Return [x, y] of the center of cell containing provided text 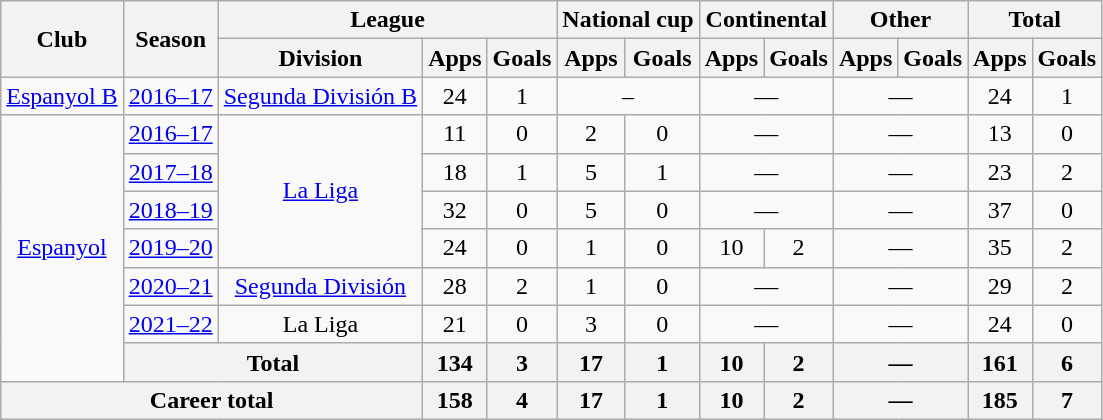
Division [320, 58]
185 [1000, 400]
Segunda División [320, 286]
– [628, 96]
23 [1000, 172]
Continental [766, 20]
2018–19 [170, 210]
Season [170, 39]
18 [455, 172]
6 [1067, 362]
28 [455, 286]
4 [522, 400]
2020–21 [170, 286]
Espanyol B [62, 96]
134 [455, 362]
2017–18 [170, 172]
161 [1000, 362]
Espanyol [62, 248]
158 [455, 400]
Segunda División B [320, 96]
2021–22 [170, 324]
Career total [212, 400]
11 [455, 134]
13 [1000, 134]
7 [1067, 400]
National cup [628, 20]
32 [455, 210]
2019–20 [170, 248]
Club [62, 39]
League [388, 20]
21 [455, 324]
35 [1000, 248]
Other [900, 20]
37 [1000, 210]
29 [1000, 286]
